Provide the [X, Y] coordinate of the cell's center where the given text is located.  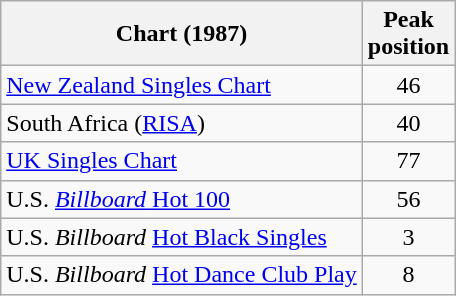
U.S. Billboard Hot Dance Club Play [182, 275]
U.S. Billboard Hot Black Singles [182, 237]
3 [408, 237]
40 [408, 123]
UK Singles Chart [182, 161]
56 [408, 199]
South Africa (RISA) [182, 123]
77 [408, 161]
Chart (1987) [182, 34]
Peakposition [408, 34]
8 [408, 275]
U.S. Billboard Hot 100 [182, 199]
46 [408, 85]
New Zealand Singles Chart [182, 85]
